Locate the cell with the specified text and output its (x, y) center coordinate. 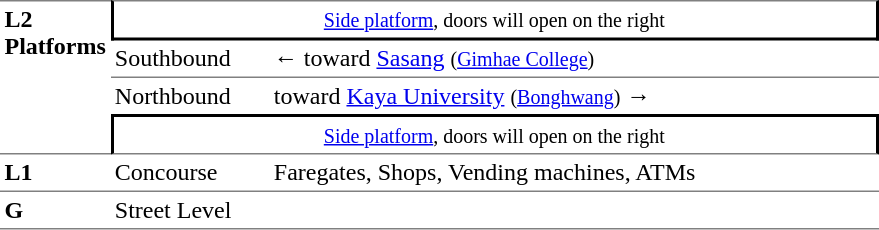
Northbound (190, 96)
Concourse (190, 173)
← toward Sasang (Gimhae College) (574, 59)
Street Level (190, 211)
toward Kaya University (Bonghwang) → (574, 96)
L1 (55, 173)
G (55, 211)
L2Platforms (55, 77)
Southbound (190, 59)
Faregates, Shops, Vending machines, ATMs (574, 173)
